Capture the cell that displays the provided text and extract its [X, Y] central coordinate. 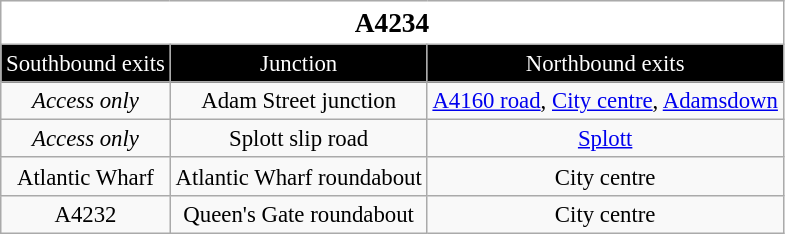
Queen's Gate roundabout [298, 214]
Splott [605, 139]
A4160 road, City centre, Adamsdown [605, 101]
Splott slip road [298, 139]
Southbound exits [86, 64]
Junction [298, 64]
A4234 [392, 23]
Adam Street junction [298, 101]
A4232 [86, 214]
Northbound exits [605, 64]
Atlantic Wharf [86, 177]
Atlantic Wharf roundabout [298, 177]
